Identify which cell holds the provided text, then report its (X, Y) central coordinate. 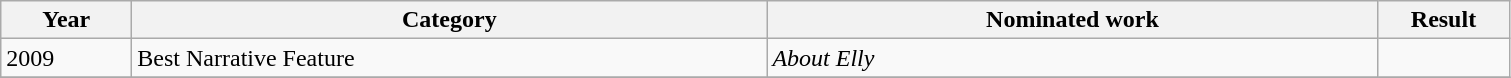
Best Narrative Feature (450, 58)
Nominated work (1072, 20)
About Elly (1072, 58)
Result (1444, 20)
Category (450, 20)
Year (66, 20)
2009 (66, 58)
